Pinpoint the cell where the given text exists, returning its [x, y] midpoint coordinate. 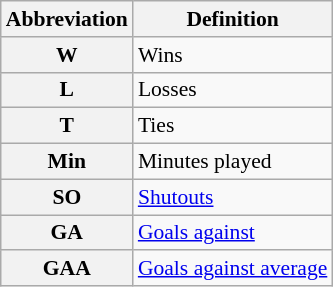
SO [67, 197]
Losses [233, 90]
Abbreviation [67, 19]
Shutouts [233, 197]
GAA [67, 269]
W [67, 55]
L [67, 90]
Definition [233, 19]
Wins [233, 55]
Min [67, 162]
T [67, 126]
Minutes played [233, 162]
Goals against average [233, 269]
Ties [233, 126]
GA [67, 233]
Goals against [233, 233]
